Capture the cell that displays the provided text and extract its [X, Y] central coordinate. 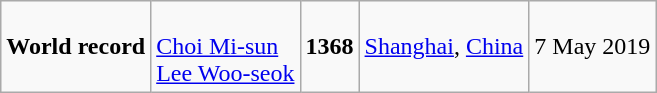
7 May 2019 [592, 47]
Choi Mi-sunLee Woo-seok [226, 47]
Shanghai, China [444, 47]
World record [76, 47]
1368 [330, 47]
